Search for the cell housing the specified text and yield its [X, Y] center coordinate. 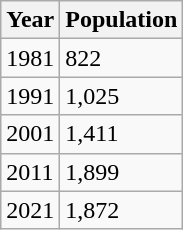
1,025 [122, 96]
1991 [30, 96]
Population [122, 20]
1,872 [122, 210]
2011 [30, 172]
1,899 [122, 172]
2021 [30, 210]
1,411 [122, 134]
2001 [30, 134]
Year [30, 20]
1981 [30, 58]
822 [122, 58]
